Detect which cell encompasses the target text, then output its [X, Y] center coordinate. 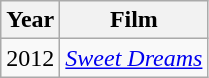
2012 [30, 58]
Sweet Dreams [134, 58]
Year [30, 20]
Film [134, 20]
